Find where the given text appears and provide that cell's center as [x, y] coordinate. 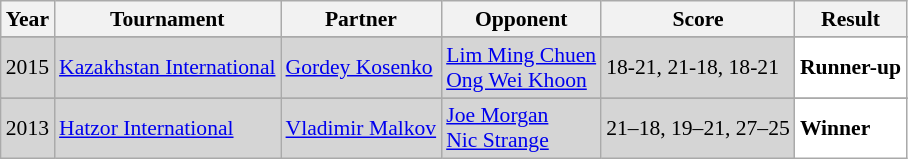
Result [850, 19]
Partner [362, 19]
Opponent [521, 19]
2015 [28, 68]
2013 [28, 128]
Tournament [167, 19]
18-21, 21-18, 18-21 [698, 68]
Runner-up [850, 68]
Hatzor International [167, 128]
Lim Ming Chuen Ong Wei Khoon [521, 68]
Score [698, 19]
Winner [850, 128]
Vladimir Malkov [362, 128]
21–18, 19–21, 27–25 [698, 128]
Kazakhstan International [167, 68]
Gordey Kosenko [362, 68]
Joe Morgan Nic Strange [521, 128]
Year [28, 19]
